Return the [x, y] coordinate for the center point of the cell that contains the specified text.  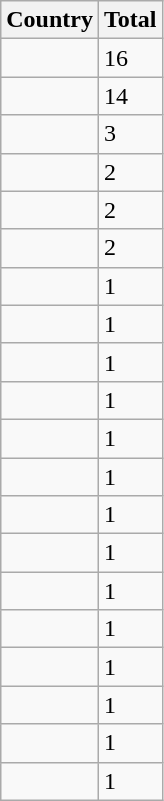
Total [130, 20]
3 [130, 134]
14 [130, 96]
Country [50, 20]
16 [130, 58]
